Output the (x, y) coordinate of the center of the cell containing the given text.  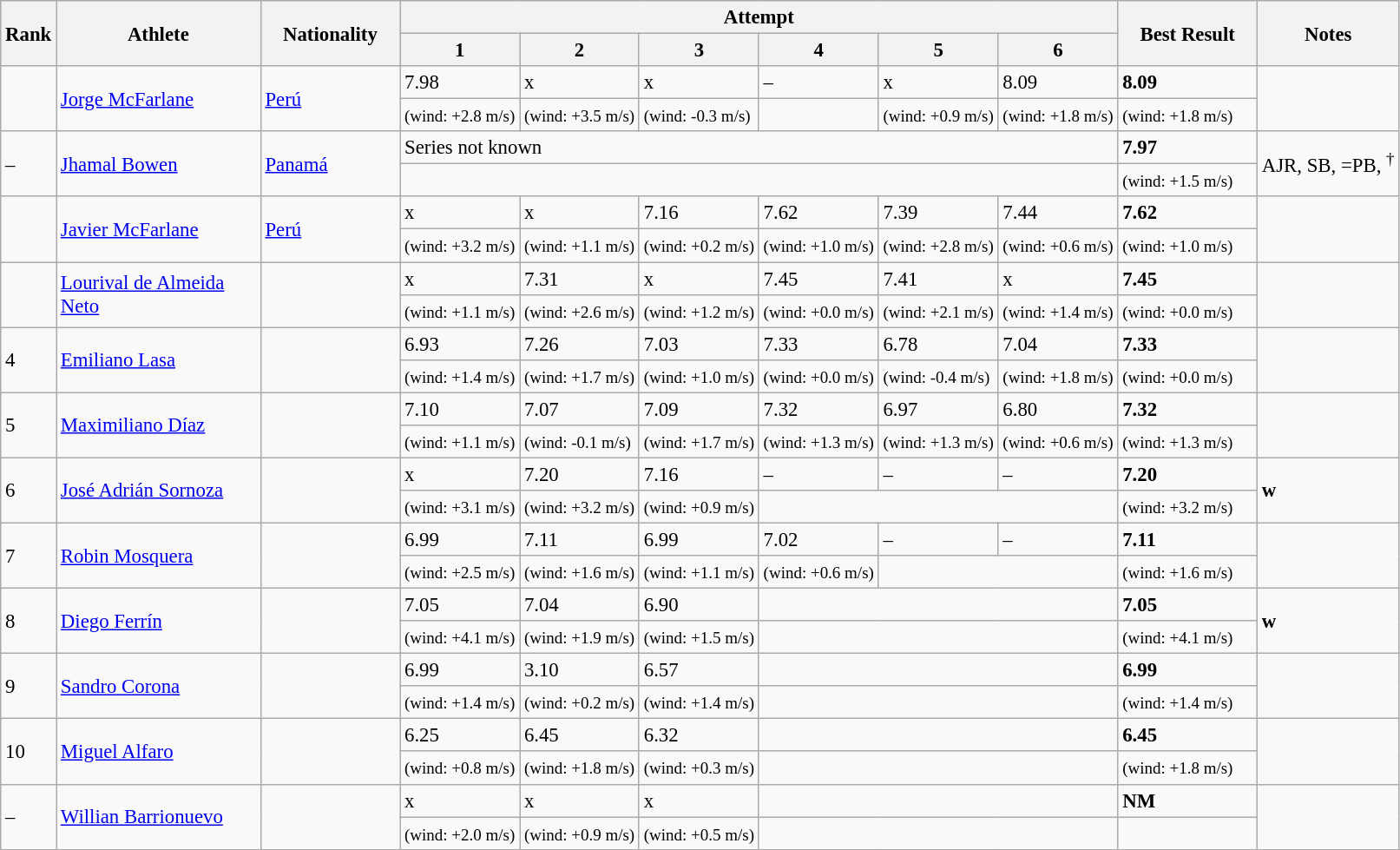
Panamá (330, 163)
6.25 (460, 735)
7.03 (699, 344)
(wind: +1.2 m/s) (699, 311)
7.31 (580, 279)
NM (1187, 801)
Diego Ferrín (159, 622)
7.97 (1187, 148)
6.97 (938, 409)
(wind: +0.5 m/s) (699, 834)
José Adrián Sornoza (159, 490)
(wind: -0.4 m/s) (938, 376)
(wind: +0.8 m/s) (460, 768)
Robin Mosquera (159, 556)
Nationality (330, 33)
Jhamal Bowen (159, 163)
1 (460, 50)
Jorge McFarlane (159, 99)
7 (29, 556)
Series not known (759, 148)
6.32 (699, 735)
7.39 (938, 213)
7.41 (938, 279)
(wind: +0.3 m/s) (699, 768)
7.98 (460, 82)
Athlete (159, 33)
2 (580, 50)
Rank (29, 33)
Best Result (1187, 33)
Notes (1328, 33)
3.10 (580, 670)
(wind: +3.1 m/s) (460, 507)
10 (29, 752)
Maximiliano Díaz (159, 425)
(wind: -0.1 m/s) (580, 442)
(wind: +3.5 m/s) (580, 115)
9 (29, 686)
Emiliano Lasa (159, 359)
(wind: +2.1 m/s) (938, 311)
6.80 (1058, 409)
7.10 (460, 409)
7.07 (580, 409)
7.26 (580, 344)
6.90 (699, 605)
Miguel Alfaro (159, 752)
(wind: +2.5 m/s) (460, 572)
(wind: +2.0 m/s) (460, 834)
Javier McFarlane (159, 229)
3 (699, 50)
Willian Barrionuevo (159, 816)
(wind: +2.6 m/s) (580, 311)
(wind: +1.9 m/s) (580, 637)
Attempt (759, 17)
6.57 (699, 670)
8 (29, 622)
Lourival de Almeida Neto (159, 295)
(wind: -0.3 m/s) (699, 115)
6.78 (938, 344)
AJR, SB, =PB, † (1328, 163)
7.02 (818, 539)
7.44 (1058, 213)
7.09 (699, 409)
Sandro Corona (159, 686)
6.93 (460, 344)
